Determine the [x, y] coordinate at the center of the cell enclosing the given text.  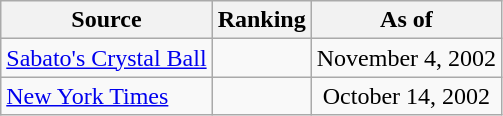
November 4, 2002 [406, 58]
New York Times [106, 96]
Ranking [262, 20]
Sabato's Crystal Ball [106, 58]
As of [406, 20]
October 14, 2002 [406, 96]
Source [106, 20]
